Determine the [x, y] coordinate at the center of the cell enclosing the given text.  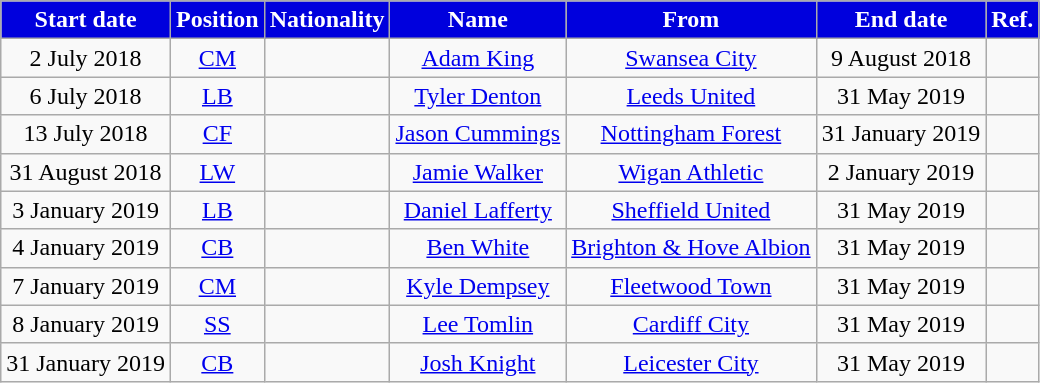
Cardiff City [691, 324]
7 January 2019 [86, 286]
8 January 2019 [86, 324]
Daniel Lafferty [478, 210]
Leeds United [691, 96]
Ben White [478, 248]
6 July 2018 [86, 96]
4 January 2019 [86, 248]
Josh Knight [478, 362]
Kyle Dempsey [478, 286]
Position [217, 20]
Nottingham Forest [691, 134]
Jamie Walker [478, 172]
Nationality [327, 20]
Brighton & Hove Albion [691, 248]
Lee Tomlin [478, 324]
Start date [86, 20]
CF [217, 134]
31 August 2018 [86, 172]
Adam King [478, 58]
9 August 2018 [901, 58]
Fleetwood Town [691, 286]
Sheffield United [691, 210]
SS [217, 324]
From [691, 20]
LW [217, 172]
Ref. [1012, 20]
2 July 2018 [86, 58]
End date [901, 20]
Swansea City [691, 58]
2 January 2019 [901, 172]
Jason Cummings [478, 134]
3 January 2019 [86, 210]
13 July 2018 [86, 134]
Name [478, 20]
Wigan Athletic [691, 172]
Tyler Denton [478, 96]
Leicester City [691, 362]
